For the text-containing cell, return its midpoint in (X, Y) coordinate format. 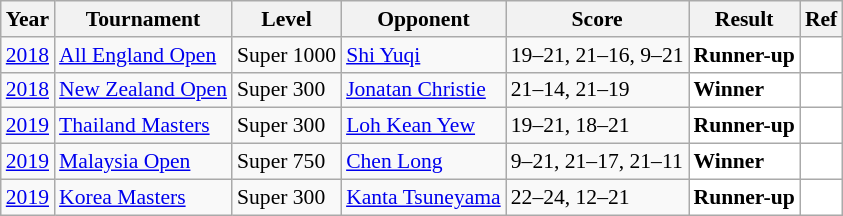
Level (286, 19)
Result (744, 19)
Kanta Tsuneyama (424, 197)
9–21, 21–17, 21–11 (598, 162)
Score (598, 19)
Opponent (424, 19)
22–24, 12–21 (598, 197)
Thailand Masters (143, 126)
21–14, 21–19 (598, 90)
Tournament (143, 19)
Shi Yuqi (424, 55)
All England Open (143, 55)
19–21, 18–21 (598, 126)
Loh Kean Yew (424, 126)
Super 750 (286, 162)
Korea Masters (143, 197)
Jonatan Christie (424, 90)
Year (28, 19)
Ref (821, 19)
New Zealand Open (143, 90)
19–21, 21–16, 9–21 (598, 55)
Malaysia Open (143, 162)
Super 1000 (286, 55)
Chen Long (424, 162)
